Determine the [X, Y] coordinate at the center of the cell enclosing the given text.  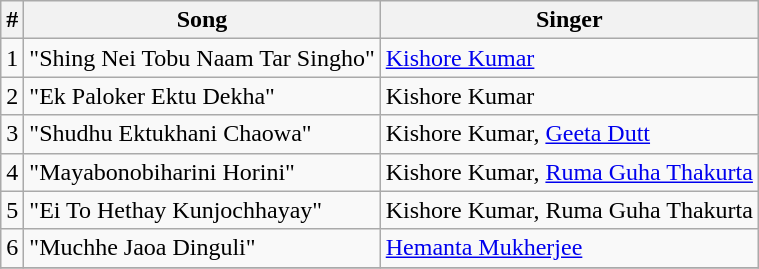
"Mayabonobiharini Horini" [202, 172]
"Ek Paloker Ektu Dekha" [202, 96]
6 [12, 248]
"Shudhu Ektukhani Chaowa" [202, 134]
Hemanta Mukherjee [569, 248]
Singer [569, 20]
Kishore Kumar, Geeta Dutt [569, 134]
"Shing Nei Tobu Naam Tar Singho" [202, 58]
5 [12, 210]
Song [202, 20]
2 [12, 96]
"Muchhe Jaoa Dinguli" [202, 248]
1 [12, 58]
3 [12, 134]
"Ei To Hethay Kunjochhayay" [202, 210]
4 [12, 172]
# [12, 20]
